Find where the given text appears and provide that cell's center as [x, y] coordinate. 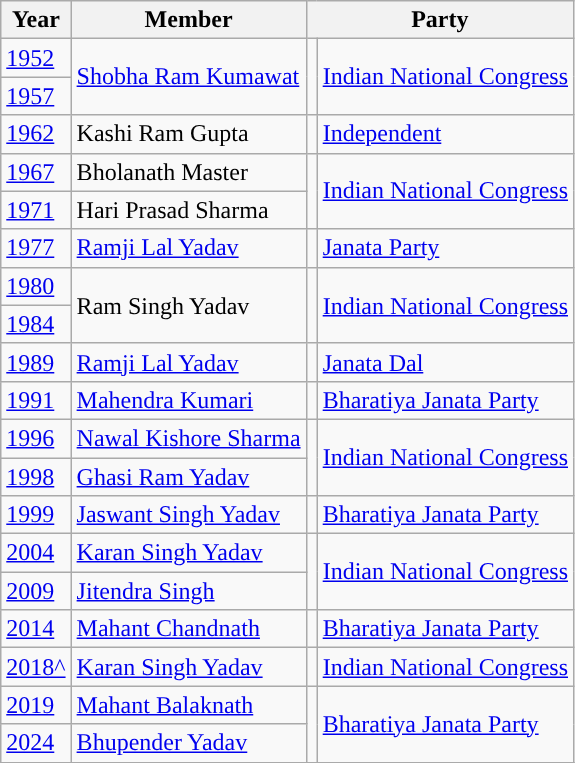
Mahant Balaknath [188, 705]
Kashi Ram Gupta [188, 134]
1984 [36, 324]
Bhupender Yadav [188, 743]
2009 [36, 591]
Independent [445, 134]
1998 [36, 477]
Mahendra Kumari [188, 400]
1980 [36, 286]
Shobha Ram Kumawat [188, 77]
1967 [36, 172]
2018^ [36, 667]
1999 [36, 515]
Hari Prasad Sharma [188, 210]
1971 [36, 210]
1977 [36, 248]
1989 [36, 362]
1962 [36, 134]
Year [36, 20]
Jaswant Singh Yadav [188, 515]
2019 [36, 705]
Bholanath Master [188, 172]
Nawal Kishore Sharma [188, 438]
Janata Party [445, 248]
2004 [36, 553]
Ghasi Ram Yadav [188, 477]
Janata Dal [445, 362]
2024 [36, 743]
Mahant Chandnath [188, 629]
Ram Singh Yadav [188, 305]
Member [188, 20]
2014 [36, 629]
1957 [36, 96]
1991 [36, 400]
1952 [36, 58]
Jitendra Singh [188, 591]
1996 [36, 438]
Party [440, 20]
